From the cell containing the given text, extract its center point as [X, Y] coordinate. 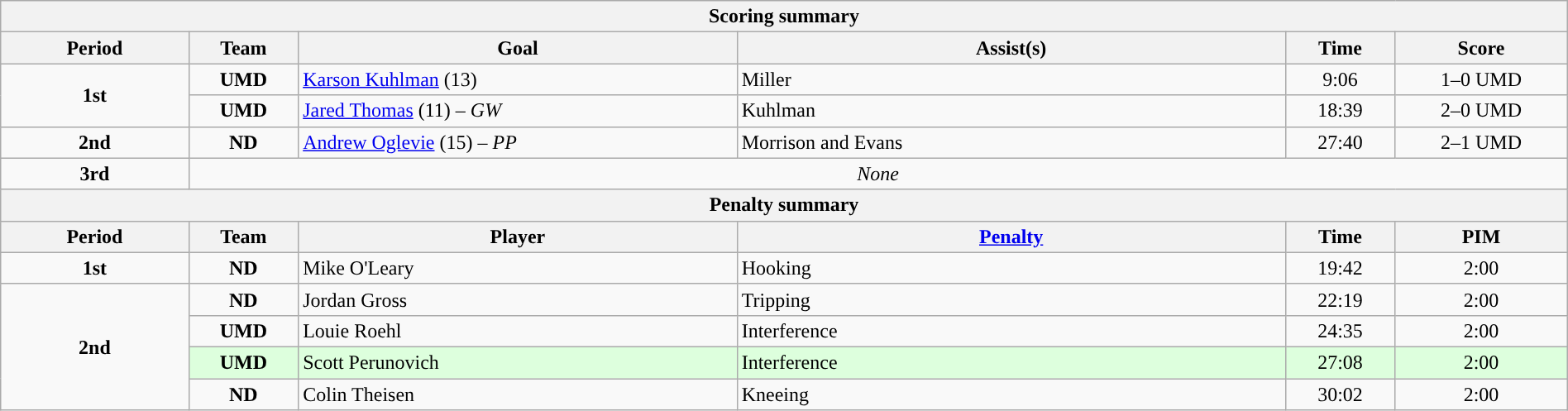
24:35 [1340, 331]
Player [518, 237]
Hooking [1011, 268]
Tripping [1011, 299]
Scott Perunovich [518, 362]
Penalty summary [784, 205]
Miller [1011, 79]
Jordan Gross [518, 299]
Score [1481, 48]
PIM [1481, 237]
None [878, 174]
Karson Kuhlman (13) [518, 79]
Penalty [1011, 237]
27:40 [1340, 142]
Jared Thomas (11) – GW [518, 111]
3rd [94, 174]
27:08 [1340, 362]
Morrison and Evans [1011, 142]
9:06 [1340, 79]
1–0 UMD [1481, 79]
Louie Roehl [518, 331]
2–1 UMD [1481, 142]
Mike O'Leary [518, 268]
Andrew Oglevie (15) – PP [518, 142]
19:42 [1340, 268]
Colin Theisen [518, 394]
Kneeing [1011, 394]
22:19 [1340, 299]
Assist(s) [1011, 48]
18:39 [1340, 111]
Scoring summary [784, 17]
Goal [518, 48]
30:02 [1340, 394]
2–0 UMD [1481, 111]
Kuhlman [1011, 111]
